Provide the (x, y) coordinate of the cell's center where the given text is located.  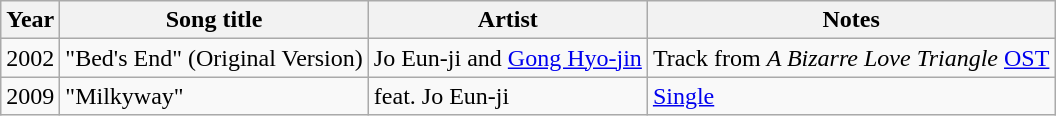
"Milkyway" (214, 96)
"Bed's End" (Original Version) (214, 58)
Song title (214, 20)
Notes (851, 20)
2009 (30, 96)
Artist (508, 20)
Jo Eun-ji and Gong Hyo-jin (508, 58)
feat. Jo Eun-ji (508, 96)
Single (851, 96)
Year (30, 20)
Track from A Bizarre Love Triangle OST (851, 58)
2002 (30, 58)
